Find where the given text appears and provide that cell's center as (x, y) coordinate. 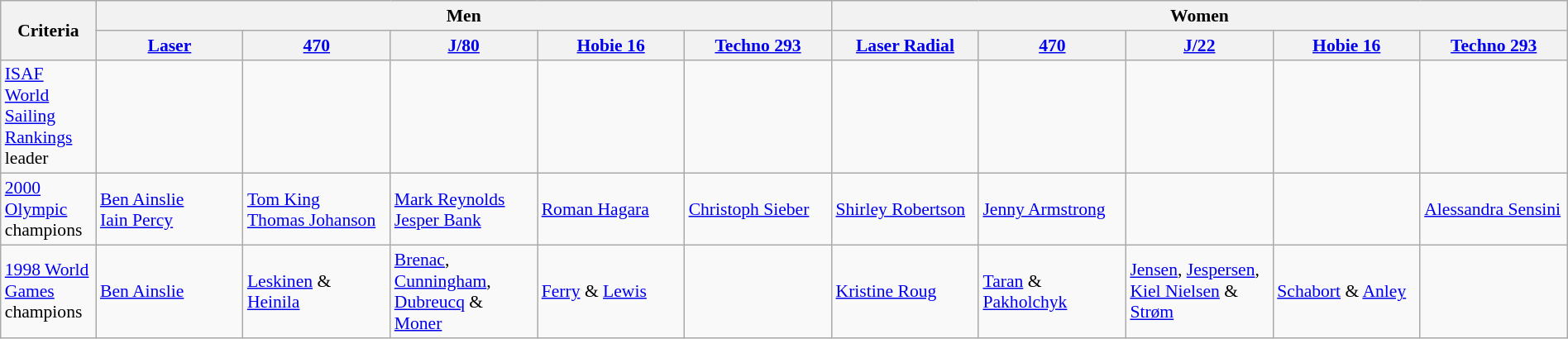
Schabort & Anley (1346, 292)
Brenac, Cunningham, Dubreucq & Moner (464, 292)
Jenny Armstrong (1052, 210)
Ben Ainslie Iain Percy (170, 210)
Mark Reynolds Jesper Bank (464, 210)
Ferry & Lewis (611, 292)
1998 World Games champions (48, 292)
Laser (170, 45)
Kristine Roug (905, 292)
Women (1199, 16)
J/22 (1199, 45)
Alessandra Sensini (1494, 210)
Taran & Pakholchyk (1052, 292)
Shirley Robertson (905, 210)
Christoph Sieber (758, 210)
Leskinen & Heinila (317, 292)
Laser Radial (905, 45)
Roman Hagara (611, 210)
Jensen, Jespersen, Kiel Nielsen & Strøm (1199, 292)
2000 Olympic champions (48, 210)
J/80 (464, 45)
Tom King Thomas Johanson (317, 210)
Criteria (48, 30)
ISAF World Sailing Rankings leader (48, 117)
Ben Ainslie (170, 292)
Men (464, 16)
